Provide the (X, Y) coordinate of the cell's center where the given text is located.  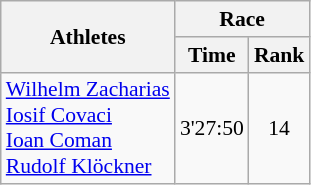
Race (242, 19)
Wilhelm ZachariasIosif CovaciIoan ComanRudolf Klöckner (88, 128)
3'27:50 (212, 128)
Time (212, 55)
Athletes (88, 36)
14 (280, 128)
Rank (280, 55)
